Return the (X, Y) coordinate for the center point of the cell that contains the specified text.  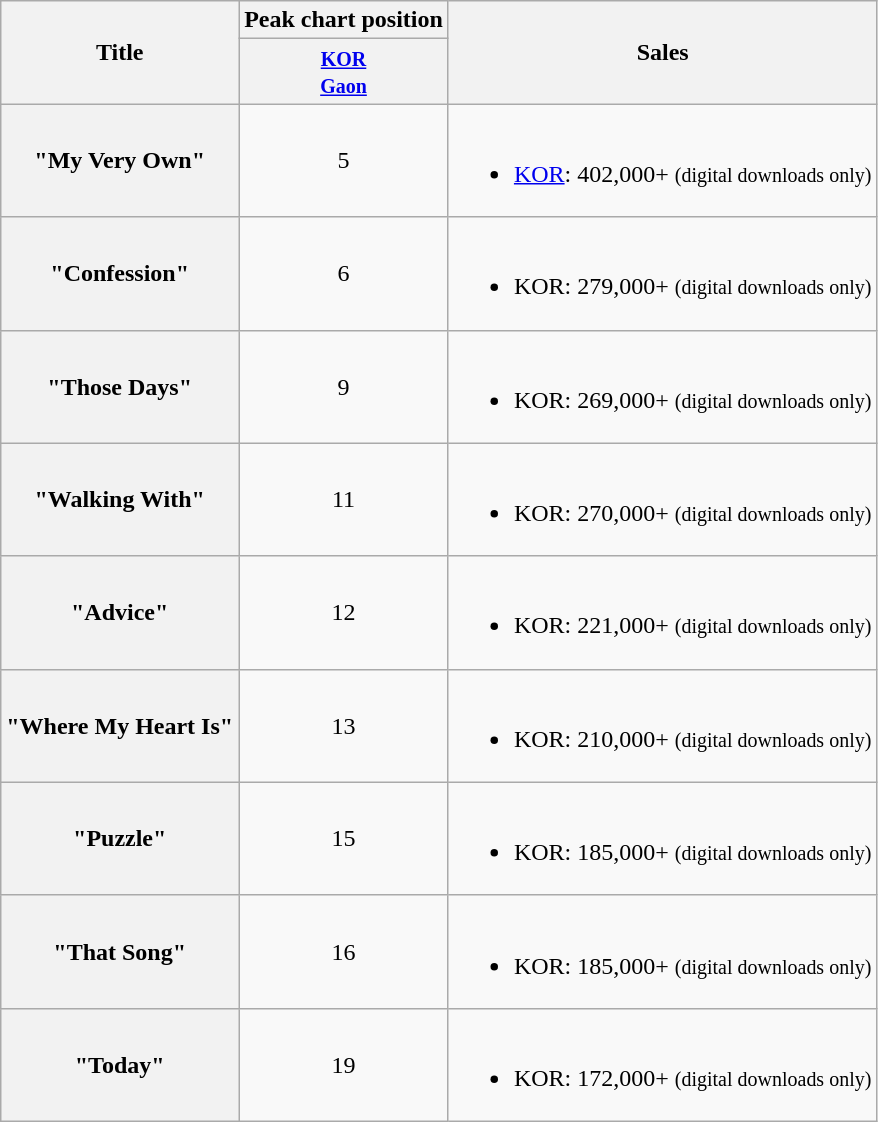
11 (344, 500)
12 (344, 612)
"Walking With" (120, 500)
KOR: 172,000+ (digital downloads only) (662, 1064)
5 (344, 160)
19 (344, 1064)
KOR: 210,000+ (digital downloads only) (662, 726)
KOR: 270,000+ (digital downloads only) (662, 500)
Peak chart position (344, 20)
Sales (662, 52)
"That Song" (120, 952)
KORGaon (344, 72)
KOR: 221,000+ (digital downloads only) (662, 612)
Title (120, 52)
KOR: 402,000+ (digital downloads only) (662, 160)
"Puzzle" (120, 838)
"My Very Own" (120, 160)
15 (344, 838)
6 (344, 274)
KOR: 279,000+ (digital downloads only) (662, 274)
"Confession" (120, 274)
9 (344, 386)
16 (344, 952)
"Where My Heart Is" (120, 726)
"Those Days" (120, 386)
"Today" (120, 1064)
13 (344, 726)
KOR: 269,000+ (digital downloads only) (662, 386)
"Advice" (120, 612)
